Find where the given text appears and provide that cell's center as (X, Y) coordinate. 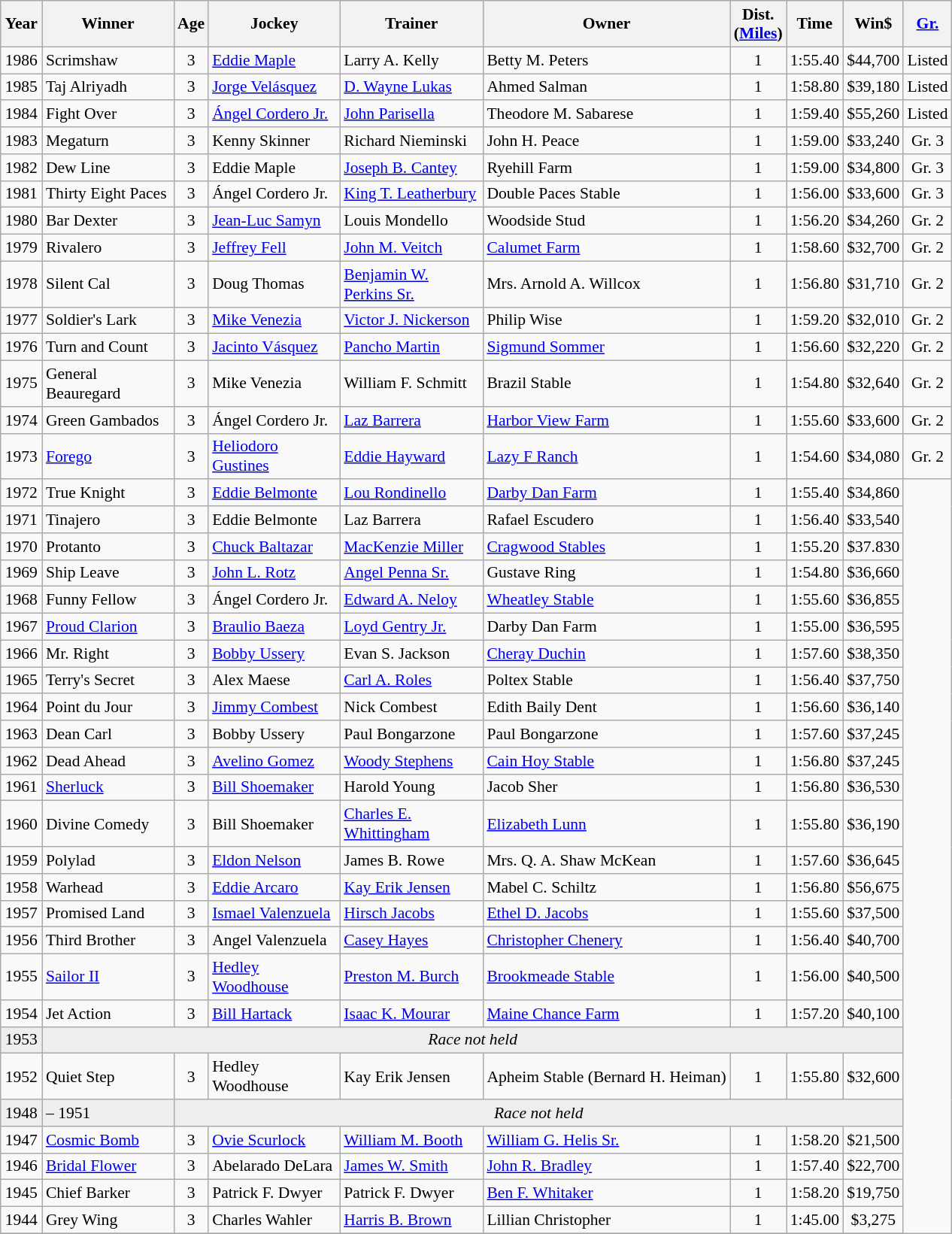
Winner (108, 24)
1984 (21, 114)
1964 (21, 708)
Scrimshaw (108, 60)
Sailor II (108, 978)
General Beauregard (108, 384)
Philip Wise (606, 320)
Mr. Right (108, 653)
Jorge Velásquez (274, 87)
$40,700 (873, 941)
1959 (21, 860)
Chief Barker (108, 1193)
Soldier's Lark (108, 320)
1:57.20 (815, 1014)
Rafael Escudero (606, 520)
$36,595 (873, 627)
Jimmy Combest (274, 708)
Pancho Martin (411, 347)
1:59.40 (815, 114)
Victor J. Nickerson (411, 320)
1979 (21, 248)
William M. Booth (411, 1140)
1986 (21, 60)
Joseph B. Cantey (411, 168)
Brazil Stable (606, 384)
$36,645 (873, 860)
$3,275 (873, 1220)
Double Paces Stable (606, 194)
$36,140 (873, 708)
$56,675 (873, 887)
Thirty Eight Paces (108, 194)
$37,500 (873, 914)
Bar Dexter (108, 221)
Elizabeth Lunn (606, 824)
Quiet Step (108, 1077)
Poltex Stable (606, 681)
Edward A. Neloy (411, 600)
Angel Penna Sr. (411, 573)
MacKenzie Miller (411, 547)
William F. Schmitt (411, 384)
1945 (21, 1193)
Megaturn (108, 141)
Isaac K. Mourar (411, 1014)
Gr. (927, 24)
John R. Bradley (606, 1166)
Mrs. Arnold A. Willcox (606, 284)
Wheatley Stable (606, 600)
Rivalero (108, 248)
Hirsch Jacobs (411, 914)
Proud Clarion (108, 627)
Jacob Sher (606, 787)
$32,640 (873, 384)
1981 (21, 194)
Trainer (411, 24)
Forego (108, 456)
Silent Cal (108, 284)
Cragwood Stables (606, 547)
Taj Alriyadh (108, 87)
Jeffrey Fell (274, 248)
1982 (21, 168)
1976 (21, 347)
Jean-Luc Samyn (274, 221)
$21,500 (873, 1140)
– 1951 (108, 1113)
Eldon Nelson (274, 860)
$32,220 (873, 347)
Eddie Hayward (411, 456)
1980 (21, 221)
Point du Jour (108, 708)
1957 (21, 914)
Cosmic Bomb (108, 1140)
Maine Chance Farm (606, 1014)
Warhead (108, 887)
Charles E. Whittingham (411, 824)
Alex Maese (274, 681)
Turn and Count (108, 347)
Jacinto Vásquez (274, 347)
Angel Valenzuela (274, 941)
1969 (21, 573)
1952 (21, 1077)
Fight Over (108, 114)
$31,710 (873, 284)
Green Gambados (108, 420)
Cheray Duchin (606, 653)
1974 (21, 420)
Tinajero (108, 520)
1:59.20 (815, 320)
Polylad (108, 860)
1:58.60 (815, 248)
1965 (21, 681)
Woody Stephens (411, 761)
Mabel C. Schiltz (606, 887)
Funny Fellow (108, 600)
$37.830 (873, 547)
Ethel D. Jacobs (606, 914)
James B. Rowe (411, 860)
John H. Peace (606, 141)
Sigmund Sommer (606, 347)
William G. Helis Sr. (606, 1140)
Brookmeade Stable (606, 978)
1967 (21, 627)
Calumet Farm (606, 248)
Lillian Christopher (606, 1220)
Preston M. Burch (411, 978)
Benjamin W. Perkins Sr. (411, 284)
Doug Thomas (274, 284)
Terry's Secret (108, 681)
$34,080 (873, 456)
Third Brother (108, 941)
Jockey (274, 24)
Heliodoro Gustines (274, 456)
$34,260 (873, 221)
Sherluck (108, 787)
1970 (21, 547)
Kenny Skinner (274, 141)
$40,100 (873, 1014)
Ben F. Whitaker (606, 1193)
1958 (21, 887)
Age (191, 24)
$34,860 (873, 493)
Christopher Chenery (606, 941)
Dean Carl (108, 734)
$19,750 (873, 1193)
1977 (21, 320)
Dew Line (108, 168)
1954 (21, 1014)
Ahmed Salman (606, 87)
Jet Action (108, 1014)
Bridal Flower (108, 1166)
1955 (21, 978)
1960 (21, 824)
Theodore M. Sabarese (606, 114)
Time (815, 24)
John M. Veitch (411, 248)
Braulio Baeza (274, 627)
Dist.(Miles) (758, 24)
John L. Rotz (274, 573)
Chuck Baltazar (274, 547)
James W. Smith (411, 1166)
Owner (606, 24)
D. Wayne Lukas (411, 87)
Eddie Arcaro (274, 887)
Divine Comedy (108, 824)
$32,600 (873, 1077)
Evan S. Jackson (411, 653)
$44,700 (873, 60)
1944 (21, 1220)
1962 (21, 761)
Louis Mondello (411, 221)
1:55.20 (815, 547)
$22,700 (873, 1166)
Dead Ahead (108, 761)
1975 (21, 384)
Avelino Gomez (274, 761)
King T. Leatherbury (411, 194)
1:58.80 (815, 87)
Casey Hayes (411, 941)
$33,240 (873, 141)
John Parisella (411, 114)
$36,530 (873, 787)
1978 (21, 284)
$38,350 (873, 653)
1983 (21, 141)
1956 (21, 941)
Abelarado DeLara (274, 1166)
Loyd Gentry Jr. (411, 627)
Mrs. Q. A. Shaw McKean (606, 860)
1966 (21, 653)
1985 (21, 87)
1961 (21, 787)
Year (21, 24)
Ismael Valenzuela (274, 914)
$32,700 (873, 248)
Richard Nieminski (411, 141)
Lazy F Ranch (606, 456)
1:57.40 (815, 1166)
1947 (21, 1140)
Ship Leave (108, 573)
$32,010 (873, 320)
Gustave Ring (606, 573)
1946 (21, 1166)
$33,540 (873, 520)
1953 (21, 1040)
Larry A. Kelly (411, 60)
$40,500 (873, 978)
1963 (21, 734)
1973 (21, 456)
Harold Young (411, 787)
Edith Baily Dent (606, 708)
1:54.60 (815, 456)
True Knight (108, 493)
Lou Rondinello (411, 493)
Charles Wahler (274, 1220)
Betty M. Peters (606, 60)
1972 (21, 493)
1:45.00 (815, 1220)
$55,260 (873, 114)
1968 (21, 600)
$34,800 (873, 168)
Ryehill Farm (606, 168)
1:56.20 (815, 221)
Harbor View Farm (606, 420)
Apheim Stable (Bernard H. Heiman) (606, 1077)
$36,660 (873, 573)
Harris B. Brown (411, 1220)
Grey Wing (108, 1220)
Win$ (873, 24)
1971 (21, 520)
$37,750 (873, 681)
$36,190 (873, 824)
Ovie Scurlock (274, 1140)
Cain Hoy Stable (606, 761)
$36,855 (873, 600)
Woodside Stud (606, 221)
$39,180 (873, 87)
1948 (21, 1113)
Nick Combest (411, 708)
Promised Land (108, 914)
Bill Hartack (274, 1014)
Protanto (108, 547)
1:55.00 (815, 627)
Carl A. Roles (411, 681)
